For the text-containing cell, return its midpoint in (X, Y) coordinate format. 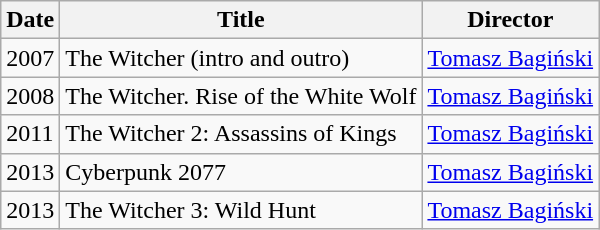
The Witcher 2: Assassins of Kings (241, 134)
The Witcher. Rise of the White Wolf (241, 96)
2007 (30, 58)
Date (30, 20)
2008 (30, 96)
Director (510, 20)
The Witcher 3: Wild Hunt (241, 210)
Cyberpunk 2077 (241, 172)
2011 (30, 134)
Title (241, 20)
The Witcher (intro and outro) (241, 58)
